Output the [X, Y] coordinate of the center of the cell containing the given text.  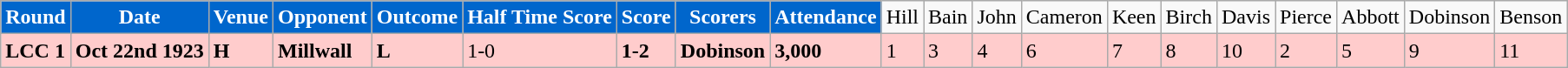
11 [1532, 51]
Millwall [322, 51]
Date [139, 17]
LCC 1 [36, 51]
Davis [1245, 17]
1-0 [540, 51]
H [240, 51]
L [417, 51]
Cameron [1064, 17]
10 [1245, 51]
Round [36, 17]
Pierce [1306, 17]
Birch [1189, 17]
John [997, 17]
Benson [1532, 17]
4 [997, 51]
1 [902, 51]
Attendance [826, 17]
Outcome [417, 17]
Score [646, 17]
9 [1449, 51]
Oct 22nd 1923 [139, 51]
3,000 [826, 51]
3 [948, 51]
Abbott [1371, 17]
6 [1064, 51]
Keen [1134, 17]
2 [1306, 51]
Venue [240, 17]
Hill [902, 17]
Half Time Score [540, 17]
7 [1134, 51]
5 [1371, 51]
Scorers [722, 17]
Opponent [322, 17]
8 [1189, 51]
1-2 [646, 51]
Bain [948, 17]
